Pinpoint the cell where the given text exists, returning its (x, y) midpoint coordinate. 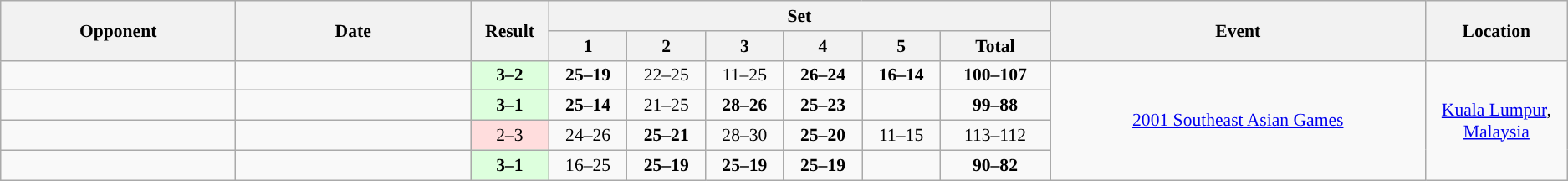
90–82 (995, 165)
4 (823, 46)
11–25 (745, 75)
25–23 (823, 106)
2 (667, 46)
2001 Southeast Asian Games (1239, 120)
Set (799, 16)
22–25 (667, 75)
16–14 (901, 75)
Total (995, 46)
Date (353, 30)
25–21 (667, 136)
100–107 (995, 75)
16–25 (588, 165)
Location (1497, 30)
113–112 (995, 136)
99–88 (995, 106)
3–2 (510, 75)
26–24 (823, 75)
11–15 (901, 136)
24–26 (588, 136)
25–20 (823, 136)
1 (588, 46)
28–26 (745, 106)
21–25 (667, 106)
28–30 (745, 136)
3 (745, 46)
Opponent (119, 30)
25–14 (588, 106)
2–3 (510, 136)
5 (901, 46)
Event (1239, 30)
Result (510, 30)
Kuala Lumpur, Malaysia (1497, 120)
